Determine the (x, y) coordinate at the center of the cell enclosing the given text.  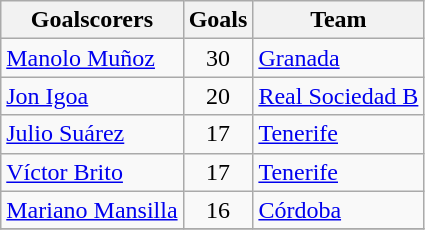
Julio Suárez (92, 134)
20 (218, 96)
Víctor Brito (92, 172)
Mariano Mansilla (92, 210)
Team (338, 20)
Goals (218, 20)
Real Sociedad B (338, 96)
Jon Igoa (92, 96)
Granada (338, 58)
Córdoba (338, 210)
Manolo Muñoz (92, 58)
30 (218, 58)
Goalscorers (92, 20)
16 (218, 210)
